Detect which cell encompasses the target text, then output its (x, y) center coordinate. 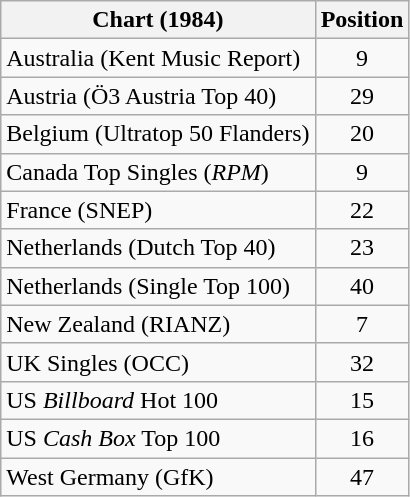
Belgium (Ultratop 50 Flanders) (158, 134)
Netherlands (Dutch Top 40) (158, 248)
Austria (Ö3 Austria Top 40) (158, 96)
US Cash Box Top 100 (158, 438)
France (SNEP) (158, 210)
Canada Top Singles (RPM) (158, 172)
Chart (1984) (158, 20)
7 (362, 324)
UK Singles (OCC) (158, 362)
15 (362, 400)
New Zealand (RIANZ) (158, 324)
Australia (Kent Music Report) (158, 58)
29 (362, 96)
Netherlands (Single Top 100) (158, 286)
23 (362, 248)
32 (362, 362)
16 (362, 438)
Position (362, 20)
US Billboard Hot 100 (158, 400)
40 (362, 286)
22 (362, 210)
West Germany (GfK) (158, 477)
20 (362, 134)
47 (362, 477)
